Return (x, y) of the center of cell containing provided text 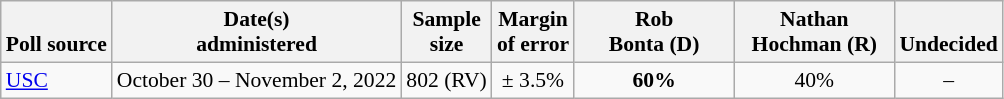
40% (814, 80)
USC (56, 80)
Samplesize (446, 32)
Date(s)administered (257, 32)
Poll source (56, 32)
NathanHochman (R) (814, 32)
October 30 – November 2, 2022 (257, 80)
802 (RV) (446, 80)
60% (654, 80)
RobBonta (D) (654, 32)
Marginof error (533, 32)
Undecided (948, 32)
– (948, 80)
± 3.5% (533, 80)
